Find where the given text appears and provide that cell's center as [X, Y] coordinate. 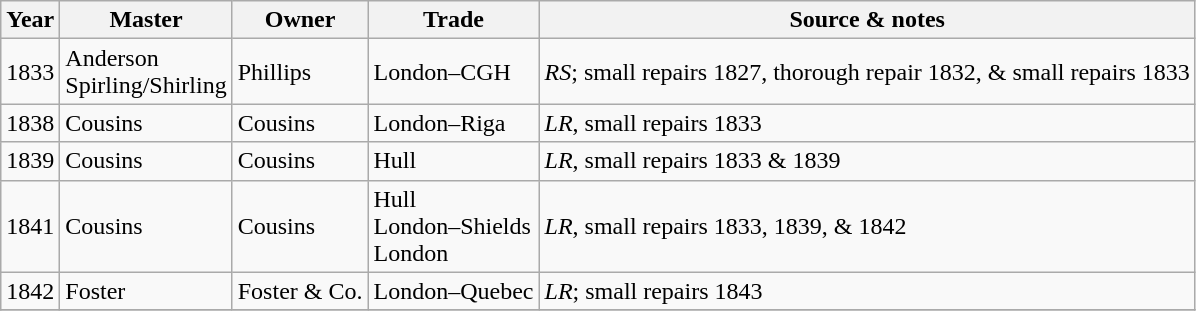
LR; small repairs 1843 [867, 291]
1833 [30, 72]
Master [146, 20]
RS; small repairs 1827, thorough repair 1832, & small repairs 1833 [867, 72]
Year [30, 20]
Owner [300, 20]
Foster [146, 291]
1838 [30, 123]
Source & notes [867, 20]
Foster & Co. [300, 291]
LR, small repairs 1833 [867, 123]
London–CGH [454, 72]
Phillips [300, 72]
1839 [30, 161]
1842 [30, 291]
Hull [454, 161]
LR, small repairs 1833 & 1839 [867, 161]
AndersonSpirling/Shirling [146, 72]
Trade [454, 20]
London–Quebec [454, 291]
1841 [30, 226]
LR, small repairs 1833, 1839, & 1842 [867, 226]
London–Riga [454, 123]
HullLondon–ShieldsLondon [454, 226]
